Extract the (X, Y) coordinate from the center of the cell holding the provided text.  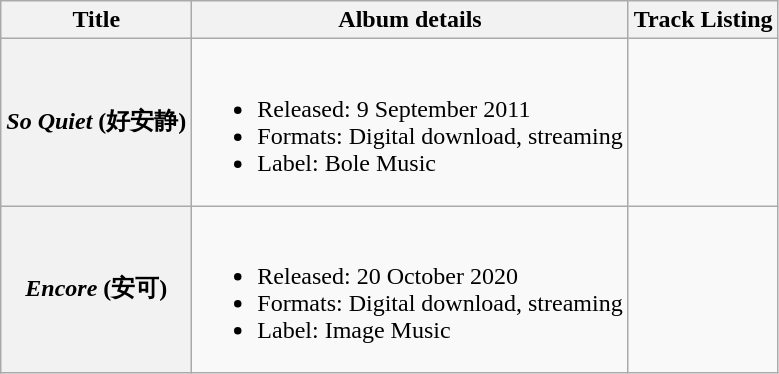
So Quiet (好安静) (96, 122)
Released: 9 September 2011Formats: Digital download, streamingLabel: Bole Music (410, 122)
Album details (410, 20)
Encore (安可) (96, 290)
Track Listing (703, 20)
Title (96, 20)
Released: 20 October 2020Formats: Digital download, streamingLabel: Image Music (410, 290)
